Capture the cell that displays the provided text and extract its [x, y] central coordinate. 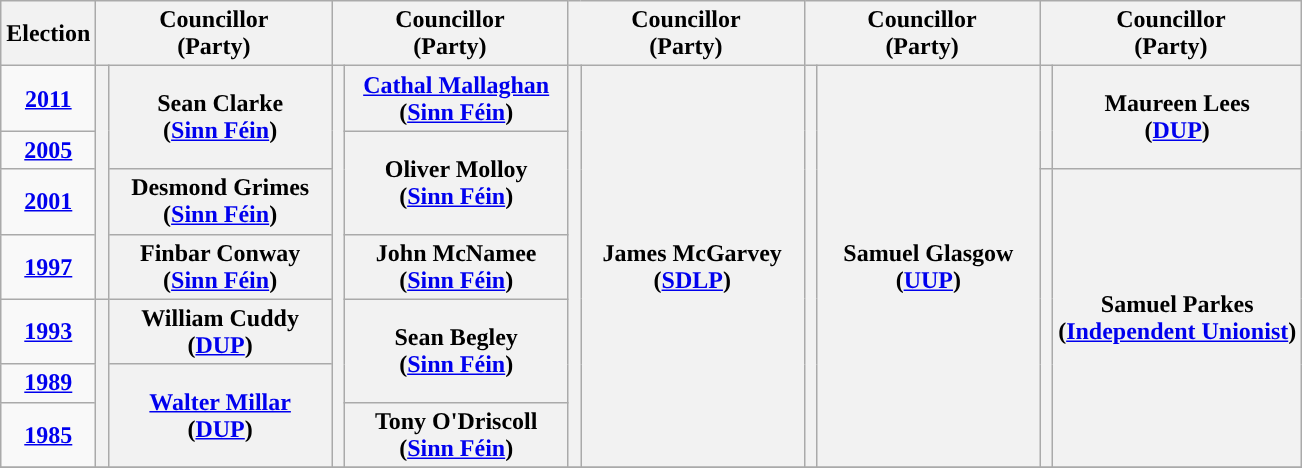
Cathal Mallaghan (Sinn Féin) [456, 98]
John McNamee (Sinn Féin) [456, 266]
Tony O'Driscoll (Sinn Féin) [456, 434]
2001 [48, 202]
Samuel Parkes (Independent Unionist) [1178, 318]
Sean Clarke (Sinn Féin) [220, 118]
Election [48, 34]
Samuel Glasgow (UUP) [929, 266]
Maureen Lees (DUP) [1178, 118]
1989 [48, 383]
1997 [48, 266]
2011 [48, 98]
William Cuddy (DUP) [220, 332]
James McGarvey (SDLP) [692, 266]
Walter Millar (DUP) [220, 416]
1985 [48, 434]
Oliver Molloy (Sinn Féin) [456, 182]
2005 [48, 150]
Sean Begley (Sinn Féin) [456, 350]
Finbar Conway (Sinn Féin) [220, 266]
1993 [48, 332]
Desmond Grimes (Sinn Féin) [220, 202]
